Extract the [X, Y] coordinate from the center of the cell holding the provided text.  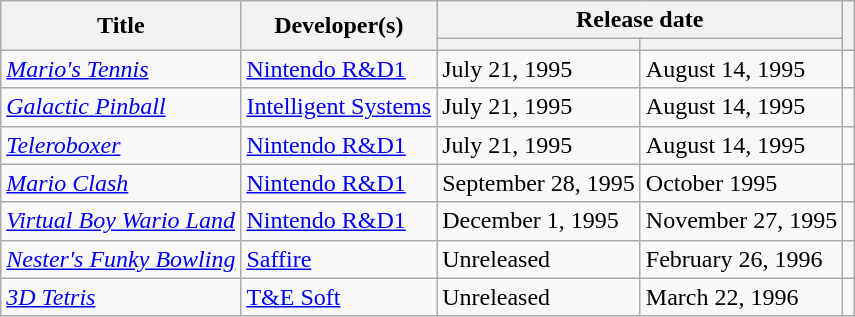
Teleroboxer [121, 145]
Title [121, 26]
March 22, 1996 [741, 297]
Intelligent Systems [339, 107]
Virtual Boy Wario Land [121, 221]
Release date [640, 20]
October 1995 [741, 183]
T&E Soft [339, 297]
Mario's Tennis [121, 69]
3D Tetris [121, 297]
February 26, 1996 [741, 259]
Saffire [339, 259]
Developer(s) [339, 26]
Mario Clash [121, 183]
September 28, 1995 [539, 183]
Nester's Funky Bowling [121, 259]
December 1, 1995 [539, 221]
Galactic Pinball [121, 107]
November 27, 1995 [741, 221]
